Return [x, y] of the center of cell containing provided text 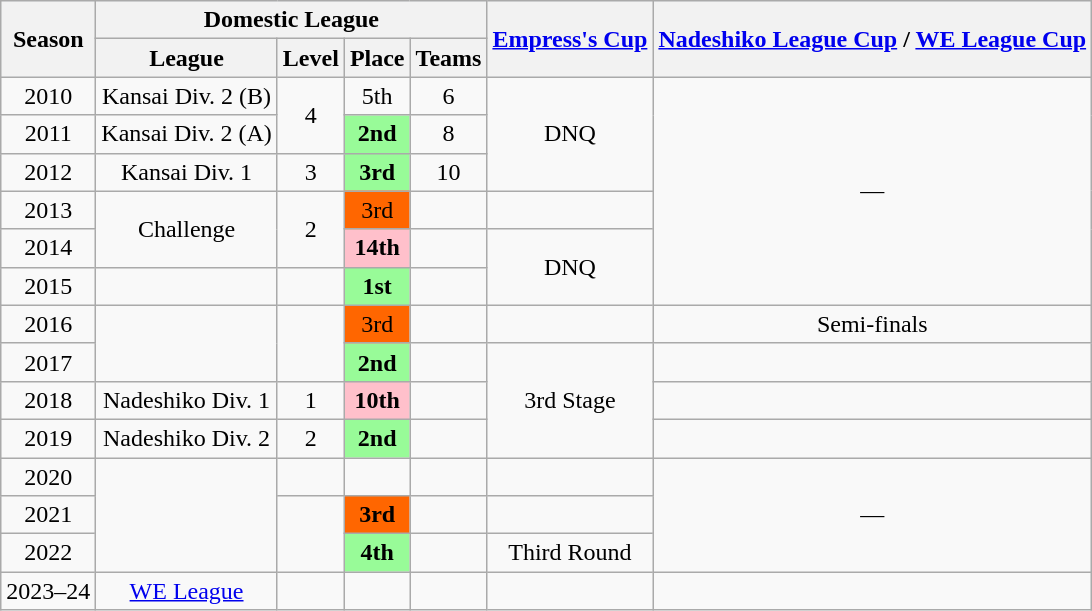
2013 [48, 210]
Domestic League [292, 20]
6 [448, 96]
Season [48, 39]
4th [377, 553]
WE League [186, 591]
2017 [48, 362]
Third Round [570, 553]
1st [377, 286]
Kansai Div. 2 (B) [186, 96]
8 [448, 134]
4 [310, 115]
Nadeshiko League Cup / WE League Cup [872, 39]
2011 [48, 134]
2015 [48, 286]
Empress's Cup [570, 39]
Nadeshiko Div. 1 [186, 400]
3rd Stage [570, 400]
2010 [48, 96]
14th [377, 248]
10 [448, 172]
Nadeshiko Div. 2 [186, 438]
10th [377, 400]
2014 [48, 248]
Semi-finals [872, 324]
2021 [48, 515]
3 [310, 172]
Kansai Div. 2 (A) [186, 134]
Level [310, 58]
Teams [448, 58]
2020 [48, 477]
League [186, 58]
Challenge [186, 229]
2023–24 [48, 591]
1 [310, 400]
2018 [48, 400]
Place [377, 58]
2019 [48, 438]
2016 [48, 324]
2012 [48, 172]
5th [377, 96]
2022 [48, 553]
Kansai Div. 1 [186, 172]
